Find where the given text appears and provide that cell's center as [x, y] coordinate. 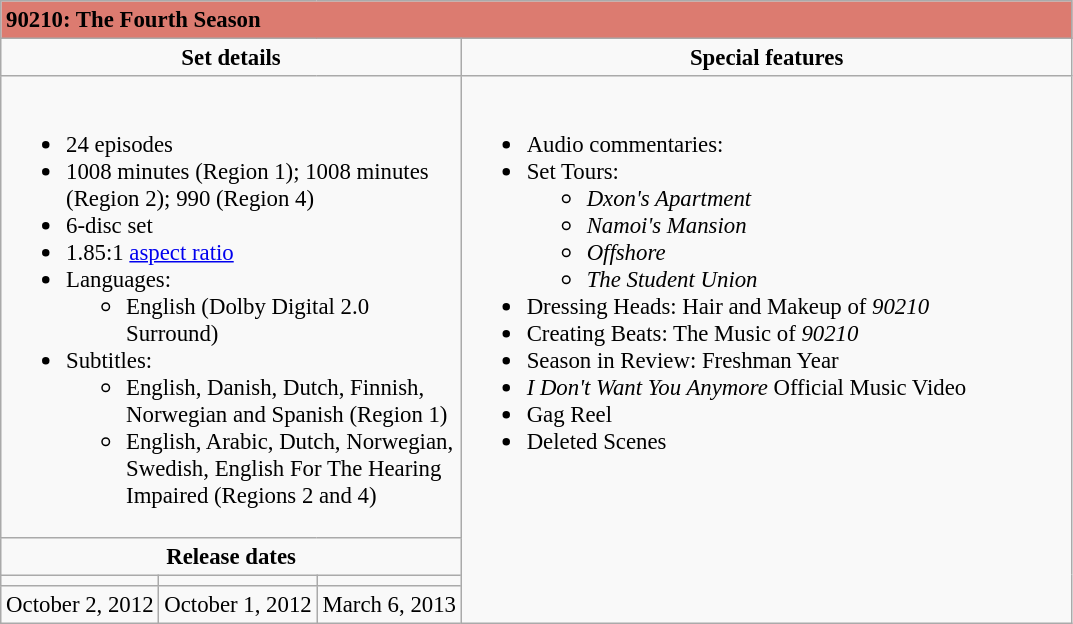
Release dates [232, 556]
Set details [232, 58]
October 2, 2012 [80, 604]
March 6, 2013 [389, 604]
October 1, 2012 [238, 604]
90210: The Fourth Season [536, 20]
Special features [766, 58]
